Output the [x, y] coordinate of the center of the cell containing the given text.  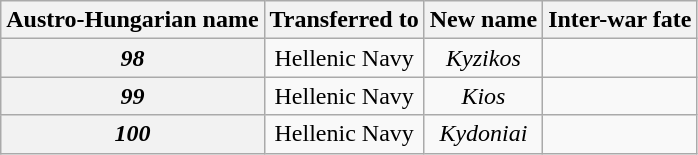
Inter-war fate [620, 20]
99 [132, 96]
Austro-Hungarian name [132, 20]
Kydoniai [483, 134]
98 [132, 58]
Kios [483, 96]
Kyzikos [483, 58]
100 [132, 134]
Transferred to [344, 20]
New name [483, 20]
